Provide the (X, Y) coordinate of the cell's center where the given text is located.  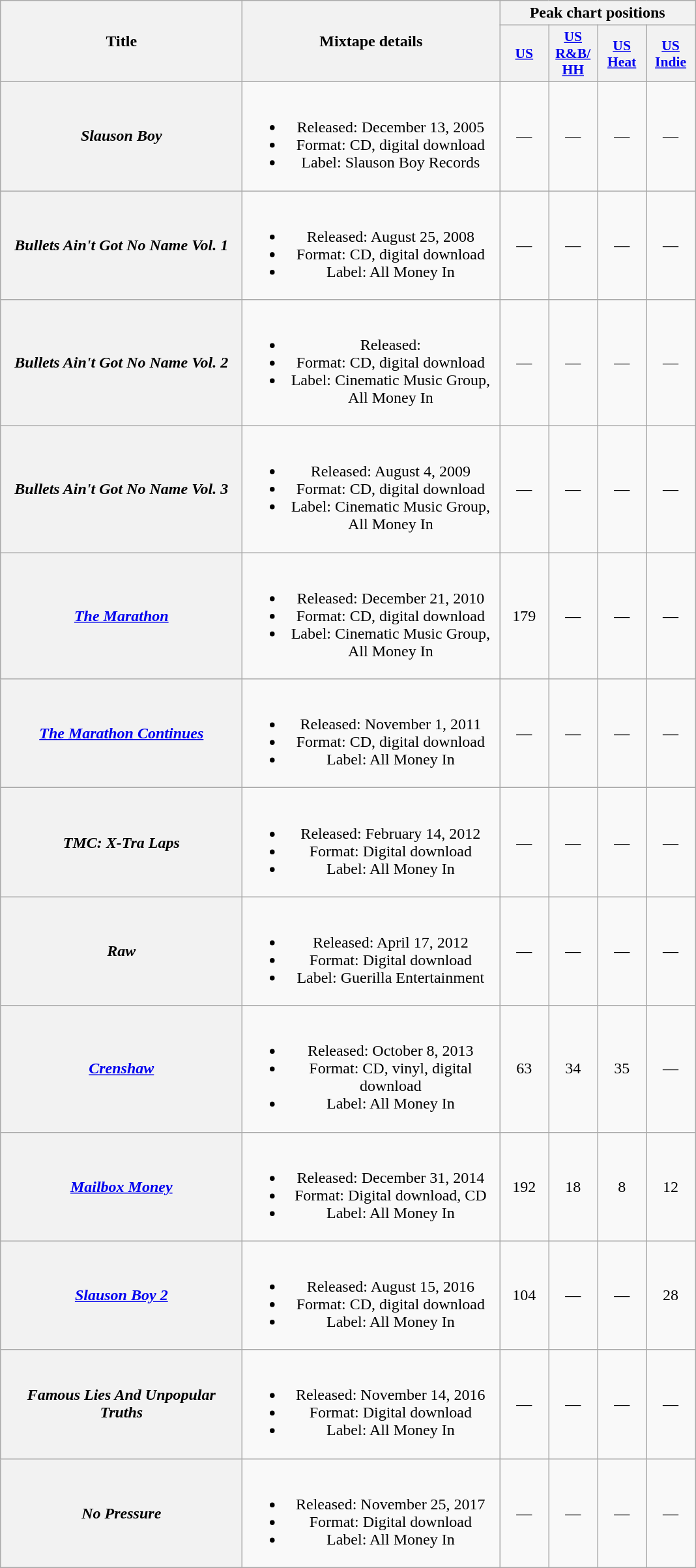
35 (622, 1069)
Released: August 4, 2009Format: CD, digital downloadLabel: Cinematic Music Group, All Money In (371, 489)
Released: Format: CD, digital downloadLabel: Cinematic Music Group, All Money In (371, 363)
TMC: X-Tra Laps (121, 842)
Released: April 17, 2012Format: Digital downloadLabel: Guerilla Entertainment (371, 951)
Released: December 13, 2005Format: CD, digital downloadLabel: Slauson Boy Records (371, 136)
No Pressure (121, 1513)
8 (622, 1186)
USIndie (671, 53)
Title (121, 42)
Released: December 31, 2014Format: Digital download, CDLabel: All Money In (371, 1186)
12 (671, 1186)
Mailbox Money (121, 1186)
63 (524, 1069)
Released: November 14, 2016Format: Digital downloadLabel: All Money In (371, 1404)
Crenshaw (121, 1069)
Bullets Ain't Got No Name Vol. 2 (121, 363)
34 (573, 1069)
The Marathon (121, 616)
Released: August 15, 2016Format: CD, digital downloadLabel: All Money In (371, 1296)
Released: November 25, 2017Format: Digital downloadLabel: All Money In (371, 1513)
Slauson Boy 2 (121, 1296)
Raw (121, 951)
Released: December 21, 2010Format: CD, digital downloadLabel: Cinematic Music Group, All Money In (371, 616)
Famous Lies And Unpopular Truths (121, 1404)
Released: November 1, 2011Format: CD, digital downloadLabel: All Money In (371, 734)
28 (671, 1296)
192 (524, 1186)
Slauson Boy (121, 136)
Peak chart positions (598, 13)
179 (524, 616)
USHeat (622, 53)
Released: August 25, 2008Format: CD, digital downloadLabel: All Money In (371, 245)
USR&B/HH (573, 53)
Mixtape details (371, 42)
Bullets Ain't Got No Name Vol. 1 (121, 245)
The Marathon Continues (121, 734)
US (524, 53)
104 (524, 1296)
Released: October 8, 2013Format: CD, vinyl, digital downloadLabel: All Money In (371, 1069)
18 (573, 1186)
Bullets Ain't Got No Name Vol. 3 (121, 489)
Released: February 14, 2012Format: Digital downloadLabel: All Money In (371, 842)
